Find where the given text appears and provide that cell's center as [x, y] coordinate. 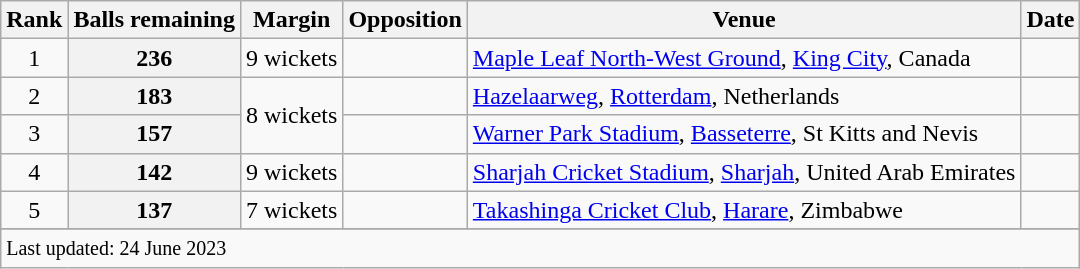
Maple Leaf North-West Ground, King City, Canada [744, 58]
Date [1050, 20]
1 [34, 58]
Last updated: 24 June 2023 [540, 248]
Rank [34, 20]
Takashinga Cricket Club, Harare, Zimbabwe [744, 210]
Hazelaarweg, Rotterdam, Netherlands [744, 96]
8 wickets [291, 115]
157 [154, 134]
7 wickets [291, 210]
Sharjah Cricket Stadium, Sharjah, United Arab Emirates [744, 172]
142 [154, 172]
4 [34, 172]
Margin [291, 20]
Opposition [405, 20]
5 [34, 210]
137 [154, 210]
Balls remaining [154, 20]
Warner Park Stadium, Basseterre, St Kitts and Nevis [744, 134]
Venue [744, 20]
183 [154, 96]
3 [34, 134]
236 [154, 58]
2 [34, 96]
